Scan for the cell matching the given text and deliver its [X, Y] coordinate at center. 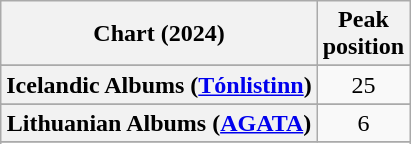
Peakposition [363, 34]
Lithuanian Albums (AGATA) [159, 123]
Chart (2024) [159, 34]
6 [363, 123]
25 [363, 85]
Icelandic Albums (Tónlistinn) [159, 85]
